From the cell containing the given text, extract its center point as (x, y) coordinate. 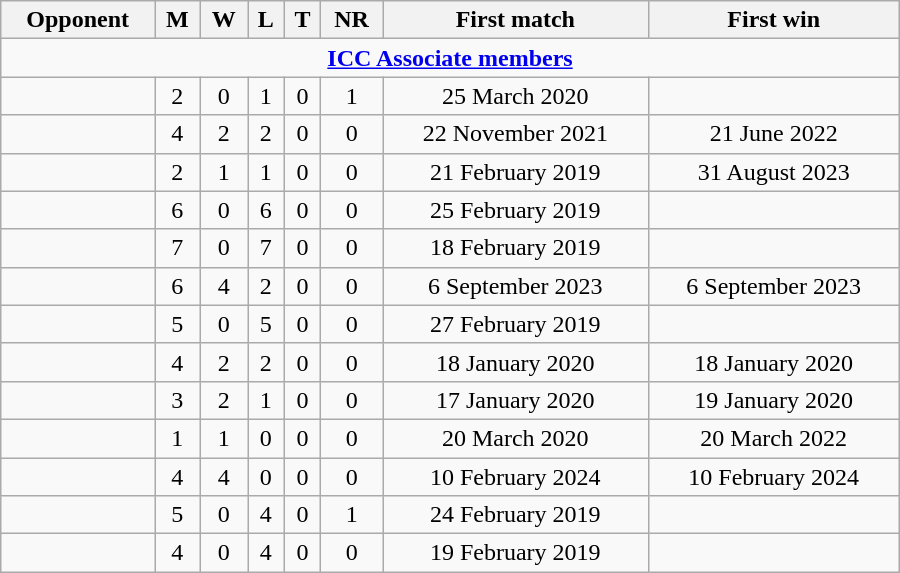
27 February 2019 (516, 324)
First match (516, 20)
19 January 2020 (774, 400)
25 March 2020 (516, 96)
Opponent (78, 20)
20 March 2022 (774, 438)
21 June 2022 (774, 134)
18 February 2019 (516, 248)
NR (352, 20)
19 February 2019 (516, 553)
ICC Associate members (450, 58)
T (302, 20)
22 November 2021 (516, 134)
W (224, 20)
20 March 2020 (516, 438)
17 January 2020 (516, 400)
M (178, 20)
31 August 2023 (774, 172)
21 February 2019 (516, 172)
24 February 2019 (516, 515)
25 February 2019 (516, 210)
3 (178, 400)
First win (774, 20)
L (266, 20)
